Output the [X, Y] coordinate of the center of the cell containing the given text.  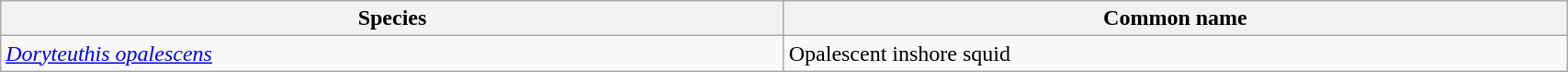
Opalescent inshore squid [1175, 54]
Common name [1175, 18]
Doryteuthis opalescens [392, 54]
Species [392, 18]
